Identify which cell holds the provided text, then report its (X, Y) central coordinate. 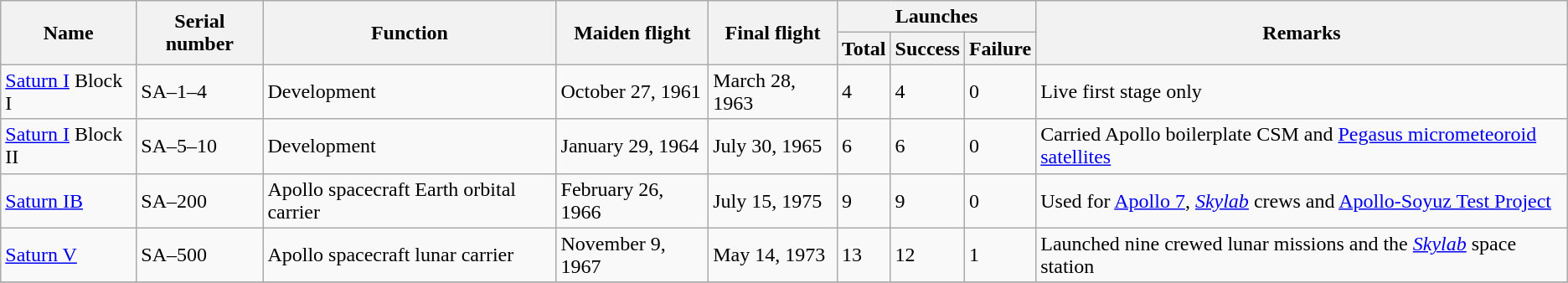
Total (864, 49)
Success (927, 49)
Saturn IB (69, 201)
May 14, 1973 (773, 255)
October 27, 1961 (632, 92)
Remarks (1302, 33)
January 29, 1964 (632, 146)
SA–200 (199, 201)
Used for Apollo 7, Skylab crews and Apollo-Soyuz Test Project (1302, 201)
Carried Apollo boilerplate CSM and Pegasus micrometeoroid satellites (1302, 146)
Serial number (199, 33)
Maiden flight (632, 33)
July 30, 1965 (773, 146)
12 (927, 255)
November 9, 1967 (632, 255)
Saturn I Block I (69, 92)
Live first stage only (1302, 92)
1 (1000, 255)
Failure (1000, 49)
Launched nine crewed lunar missions and the Skylab space station (1302, 255)
SA–500 (199, 255)
Final flight (773, 33)
February 26, 1966 (632, 201)
SA–5–10 (199, 146)
SA–1–4 (199, 92)
Launches (936, 17)
Apollo spacecraft lunar carrier (410, 255)
Name (69, 33)
Saturn V (69, 255)
Function (410, 33)
Apollo spacecraft Earth orbital carrier (410, 201)
Saturn I Block II (69, 146)
March 28, 1963 (773, 92)
July 15, 1975 (773, 201)
13 (864, 255)
